Pinpoint the cell where the given text exists, returning its [X, Y] midpoint coordinate. 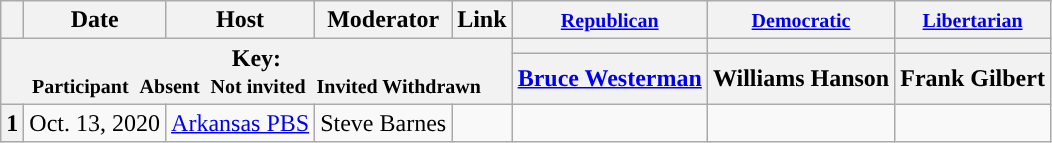
Frank Gilbert [973, 78]
Link [482, 20]
Democratic [800, 20]
Bruce Westerman [610, 78]
Date [95, 20]
Moderator [384, 20]
Host [240, 20]
Republican [610, 20]
1 [12, 123]
Libertarian [973, 20]
Arkansas PBS [240, 123]
Oct. 13, 2020 [95, 123]
Steve Barnes [384, 123]
Williams Hanson [800, 78]
Key: Participant Absent Not invited Invited Withdrawn [256, 72]
